Output the [X, Y] coordinate of the center of the cell containing the given text.  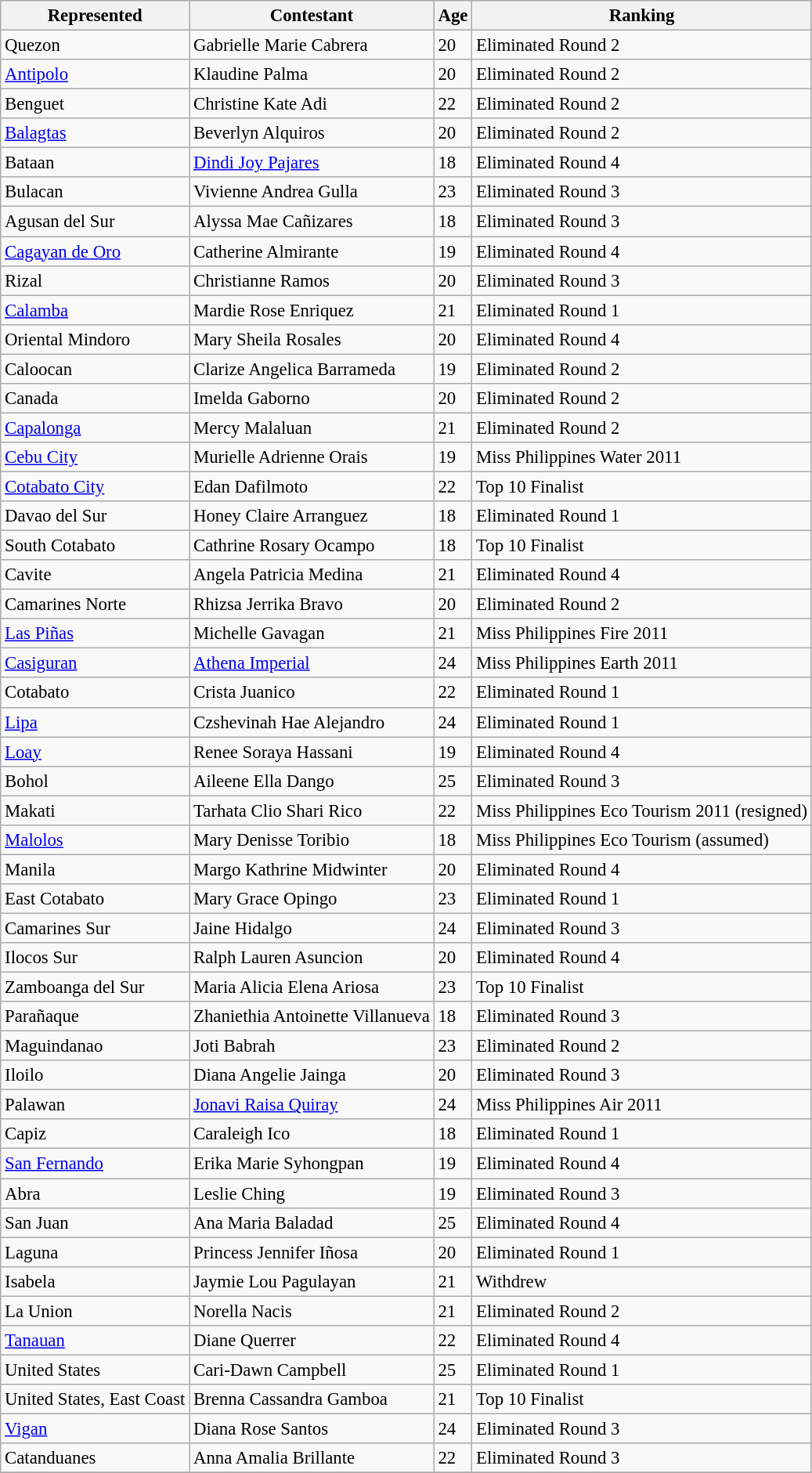
Represented [96, 16]
Canada [96, 399]
Klaudine Palma [312, 74]
Las Piñas [96, 634]
Anna Amalia Brillante [312, 1458]
Miss Philippines Fire 2011 [642, 634]
Camarines Sur [96, 928]
La Union [96, 1311]
Mary Denisse Toribio [312, 840]
Makati [96, 811]
Miss Philippines Eco Tourism 2011 (resigned) [642, 811]
Malolos [96, 840]
Murielle Adrienne Orais [312, 457]
Zamboanga del Sur [96, 987]
Renee Soraya Hassani [312, 752]
Rhizsa Jerrika Bravo [312, 605]
Mary Grace Opingo [312, 899]
Cagayan de Oro [96, 251]
Joti Babrah [312, 1046]
East Cotabato [96, 899]
Vigan [96, 1428]
Brenna Cassandra Gamboa [312, 1399]
Palawan [96, 1105]
Margo Kathrine Midwinter [312, 869]
Bohol [96, 781]
Calamba [96, 310]
Diana Angelie Jainga [312, 1075]
Norella Nacis [312, 1311]
Parañaque [96, 1016]
Jaine Hidalgo [312, 928]
Isabela [96, 1281]
Age [453, 16]
Camarines Norte [96, 605]
Clarize Angelica Barrameda [312, 369]
Michelle Gavagan [312, 634]
Cavite [96, 575]
Catanduanes [96, 1458]
Gabrielle Marie Cabrera [312, 45]
Crista Juanico [312, 693]
Capiz [96, 1135]
Bataan [96, 163]
Maguindanao [96, 1046]
Dindi Joy Pajares [312, 163]
Antipolo [96, 74]
Contestant [312, 16]
Alyssa Mae Cañizares [312, 222]
Princess Jennifer Iñosa [312, 1252]
Bulacan [96, 192]
Ralph Lauren Asuncion [312, 958]
Ilocos Sur [96, 958]
San Juan [96, 1222]
Miss Philippines Earth 2011 [642, 663]
Ranking [642, 16]
Miss Philippines Air 2011 [642, 1105]
Miss Philippines Water 2011 [642, 457]
Laguna [96, 1252]
Christianne Ramos [312, 280]
Benguet [96, 104]
Catherine Almirante [312, 251]
Mary Sheila Rosales [312, 339]
United States [96, 1370]
Cotabato City [96, 486]
Casiguran [96, 663]
Lipa [96, 722]
Cotabato [96, 693]
Maria Alicia Elena Ariosa [312, 987]
Athena Imperial [312, 663]
Leslie Ching [312, 1193]
San Fernando [96, 1164]
Jonavi Raisa Quiray [312, 1105]
Erika Marie Syhongpan [312, 1164]
Withdrew [642, 1281]
Rizal [96, 280]
Beverlyn Alquiros [312, 133]
Zhaniethia Antoinette Villanueva [312, 1016]
Manila [96, 869]
Ana Maria Baladad [312, 1222]
Diane Querrer [312, 1341]
Honey Claire Arranguez [312, 516]
Jaymie Lou Pagulayan [312, 1281]
Capalonga [96, 428]
Tarhata Clio Shari Rico [312, 811]
Abra [96, 1193]
Christine Kate Adi [312, 104]
Oriental Mindoro [96, 339]
Diana Rose Santos [312, 1428]
Edan Dafilmoto [312, 486]
Cari-Dawn Campbell [312, 1370]
Davao del Sur [96, 516]
Cathrine Rosary Ocampo [312, 546]
Cebu City [96, 457]
Vivienne Andrea Gulla [312, 192]
Czshevinah Hae Alejandro [312, 722]
Caloocan [96, 369]
Imelda Gaborno [312, 399]
Caraleigh Ico [312, 1135]
South Cotabato [96, 546]
Quezon [96, 45]
Iloilo [96, 1075]
Agusan del Sur [96, 222]
Miss Philippines Eco Tourism (assumed) [642, 840]
Aileene Ella Dango [312, 781]
Mercy Malaluan [312, 428]
United States, East Coast [96, 1399]
Loay [96, 752]
Balagtas [96, 133]
Angela Patricia Medina [312, 575]
Tanauan [96, 1341]
Mardie Rose Enriquez [312, 310]
